Scan for the cell matching the given text and deliver its [x, y] coordinate at center. 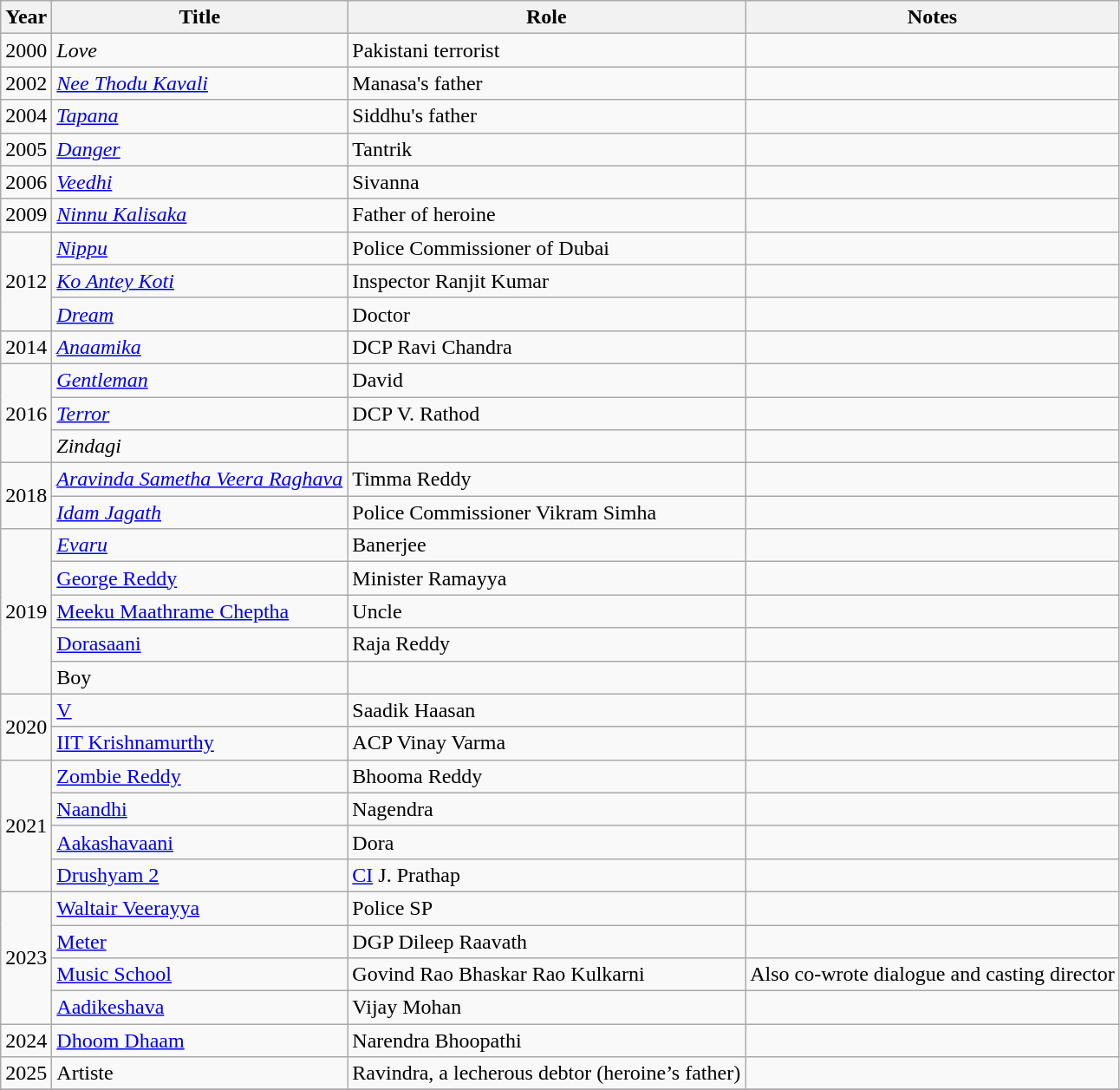
2002 [26, 83]
Drushyam 2 [199, 875]
Father of heroine [546, 215]
Meeku Maathrame Cheptha [199, 611]
Inspector Ranjit Kumar [546, 281]
Nagendra [546, 809]
Dream [199, 314]
V [199, 710]
2004 [26, 116]
Vijay Mohan [546, 1008]
Love [199, 50]
Evaru [199, 545]
Title [199, 17]
Sivanna [546, 182]
Nippu [199, 248]
Dora [546, 842]
Ninnu Kalisaka [199, 215]
Zindagi [199, 447]
Ravindra, a lecherous debtor (heroine’s father) [546, 1074]
Idam Jagath [199, 512]
2009 [26, 215]
Role [546, 17]
Manasa's father [546, 83]
2024 [26, 1041]
Banerjee [546, 545]
Minister Ramayya [546, 578]
Veedhi [199, 182]
Aadikeshava [199, 1008]
Meter [199, 941]
Police SP [546, 908]
Naandhi [199, 809]
Police Commissioner of Dubai [546, 248]
David [546, 380]
2016 [26, 413]
George Reddy [199, 578]
2023 [26, 957]
2006 [26, 182]
DCP Ravi Chandra [546, 347]
Music School [199, 975]
Terror [199, 414]
Narendra Bhoopathi [546, 1041]
2018 [26, 496]
Timma Reddy [546, 480]
Danger [199, 149]
Anaamika [199, 347]
Nee Thodu Kavali [199, 83]
Uncle [546, 611]
2020 [26, 727]
IIT Krishnamurthy [199, 743]
Also co-wrote dialogue and casting director [933, 975]
Ko Antey Koti [199, 281]
Notes [933, 17]
Dhoom Dhaam [199, 1041]
DCP V. Rathod [546, 414]
2021 [26, 826]
2012 [26, 281]
Raja Reddy [546, 644]
2019 [26, 611]
Waltair Veerayya [199, 908]
2005 [26, 149]
2014 [26, 347]
Police Commissioner Vikram Simha [546, 512]
Tapana [199, 116]
Boy [199, 677]
Zombie Reddy [199, 776]
Aravinda Sametha Veera Raghava [199, 480]
Pakistani terrorist [546, 50]
DGP Dileep Raavath [546, 941]
Tantrik [546, 149]
Dorasaani [199, 644]
Artiste [199, 1074]
2000 [26, 50]
Govind Rao Bhaskar Rao Kulkarni [546, 975]
Doctor [546, 314]
Bhooma Reddy [546, 776]
2025 [26, 1074]
Year [26, 17]
Saadik Haasan [546, 710]
Gentleman [199, 380]
Siddhu's father [546, 116]
Aakashavaani [199, 842]
ACP Vinay Varma [546, 743]
CI J. Prathap [546, 875]
